Capture the cell that displays the provided text and extract its (x, y) central coordinate. 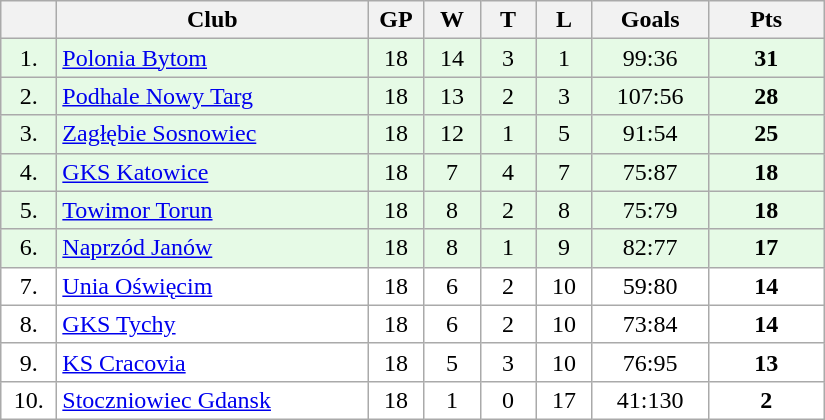
9. (29, 362)
GKS Katowice (212, 172)
2. (29, 96)
Goals (650, 20)
28 (766, 96)
1. (29, 58)
12 (452, 134)
0 (508, 400)
91:54 (650, 134)
4. (29, 172)
Pts (766, 20)
107:56 (650, 96)
73:84 (650, 324)
L (564, 20)
82:77 (650, 248)
10. (29, 400)
75:87 (650, 172)
75:79 (650, 210)
GP (396, 20)
Unia Oświęcim (212, 286)
Club (212, 20)
T (508, 20)
76:95 (650, 362)
Zagłębie Sosnowiec (212, 134)
25 (766, 134)
8. (29, 324)
9 (564, 248)
GKS Tychy (212, 324)
99:36 (650, 58)
Podhale Nowy Targ (212, 96)
Towimor Torun (212, 210)
W (452, 20)
3. (29, 134)
4 (508, 172)
Stoczniowiec Gdansk (212, 400)
6. (29, 248)
KS Cracovia (212, 362)
5. (29, 210)
41:130 (650, 400)
59:80 (650, 286)
Naprzód Janów (212, 248)
Polonia Bytom (212, 58)
7. (29, 286)
31 (766, 58)
